Determine the [X, Y] coordinate at the center of the cell enclosing the given text.  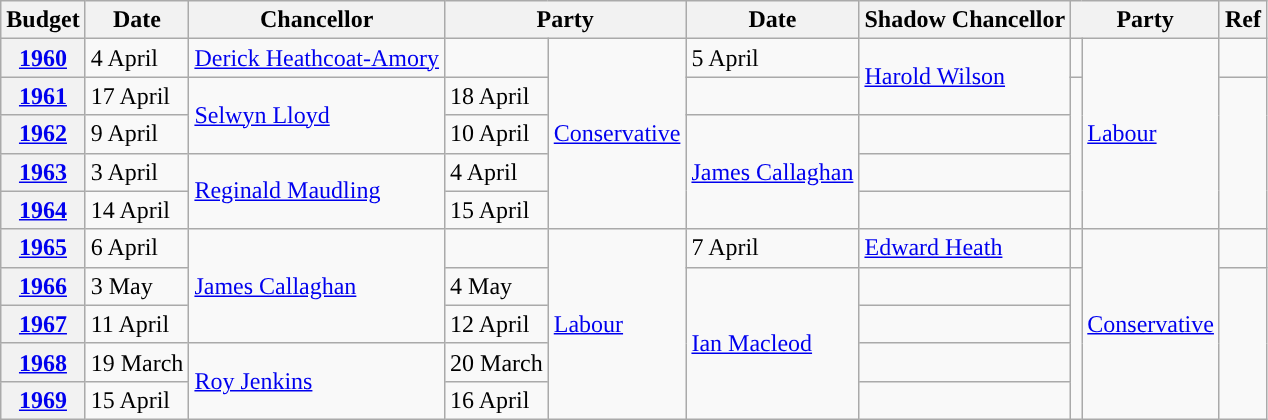
20 March [497, 362]
1960 [43, 58]
1968 [43, 362]
Budget [43, 20]
Selwyn Lloyd [317, 115]
Derick Heathcoat-Amory [317, 58]
1962 [43, 134]
1965 [43, 248]
14 April [137, 210]
18 April [497, 96]
Chancellor [317, 20]
Ref [1242, 20]
3 April [137, 172]
Edward Heath [965, 248]
Shadow Chancellor [965, 20]
1967 [43, 324]
16 April [497, 400]
17 April [137, 96]
10 April [497, 134]
1966 [43, 286]
1961 [43, 96]
Harold Wilson [965, 77]
1969 [43, 400]
Ian Macleod [772, 343]
4 May [497, 286]
1963 [43, 172]
6 April [137, 248]
5 April [772, 58]
Roy Jenkins [317, 381]
7 April [772, 248]
12 April [497, 324]
11 April [137, 324]
3 May [137, 286]
19 March [137, 362]
Reginald Maudling [317, 191]
1964 [43, 210]
9 April [137, 134]
